Identify which cell holds the provided text, then report its (X, Y) central coordinate. 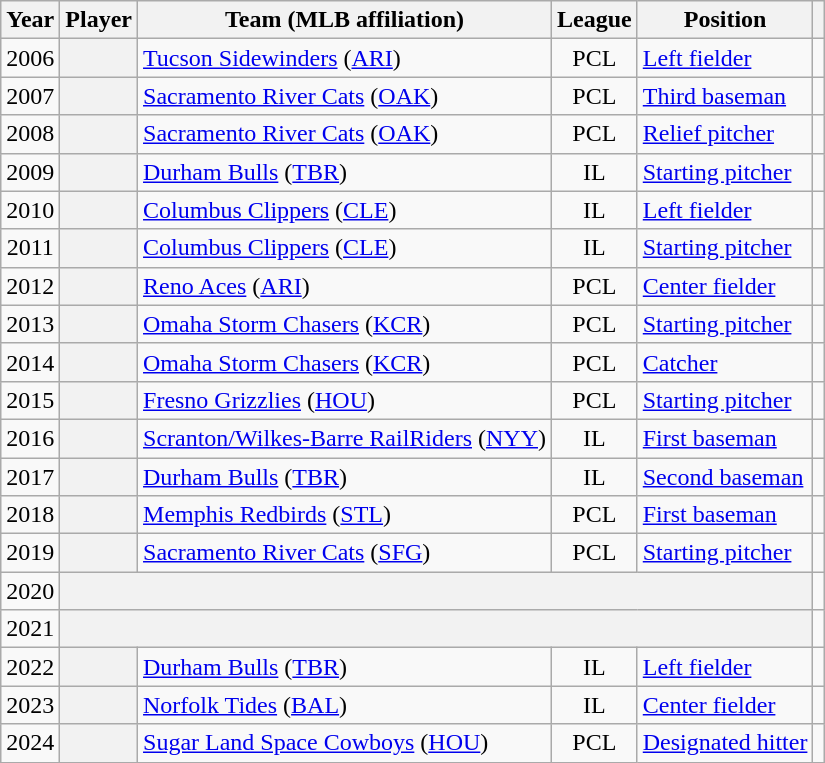
Player (99, 20)
2016 (30, 438)
2013 (30, 324)
2008 (30, 134)
Sacramento River Cats (SFG) (345, 553)
Designated hitter (725, 743)
Catcher (725, 362)
Team (MLB affiliation) (345, 20)
Fresno Grizzlies (HOU) (345, 400)
2011 (30, 248)
Tucson Sidewinders (ARI) (345, 58)
Position (725, 20)
2015 (30, 400)
2022 (30, 667)
Scranton/Wilkes-Barre RailRiders (NYY) (345, 438)
2012 (30, 286)
Year (30, 20)
Third baseman (725, 96)
2024 (30, 743)
2006 (30, 58)
2021 (30, 629)
2010 (30, 210)
Sugar Land Space Cowboys (HOU) (345, 743)
Second baseman (725, 477)
2018 (30, 515)
2014 (30, 362)
2023 (30, 705)
Norfolk Tides (BAL) (345, 705)
Relief pitcher (725, 134)
2009 (30, 172)
League (595, 20)
Reno Aces (ARI) (345, 286)
2017 (30, 477)
2019 (30, 553)
Memphis Redbirds (STL) (345, 515)
2020 (30, 591)
2007 (30, 96)
